Provide the (X, Y) coordinate of the cell's center where the given text is located.  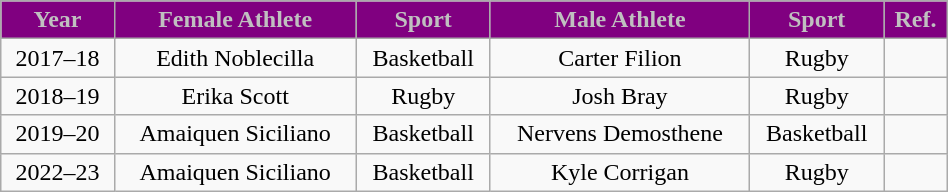
2017–18 (58, 58)
Year (58, 20)
Kyle Corrigan (620, 172)
2022–23 (58, 172)
2019–20 (58, 134)
Ref. (916, 20)
Josh Bray (620, 96)
2018–19 (58, 96)
Nervens Demosthene (620, 134)
Male Athlete (620, 20)
Erika Scott (235, 96)
Edith Noblecilla (235, 58)
Carter Filion (620, 58)
Female Athlete (235, 20)
